Capture the cell that displays the provided text and extract its (x, y) central coordinate. 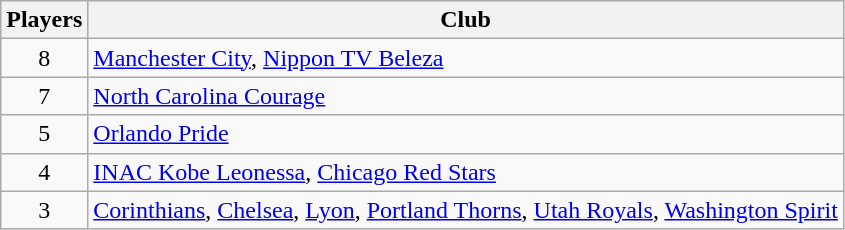
Corinthians, Chelsea, Lyon, Portland Thorns, Utah Royals, Washington Spirit (466, 210)
Players (44, 20)
North Carolina Courage (466, 96)
Manchester City, Nippon TV Beleza (466, 58)
7 (44, 96)
Club (466, 20)
3 (44, 210)
INAC Kobe Leonessa, Chicago Red Stars (466, 172)
4 (44, 172)
5 (44, 134)
Orlando Pride (466, 134)
8 (44, 58)
